Find where the given text appears and provide that cell's center as [x, y] coordinate. 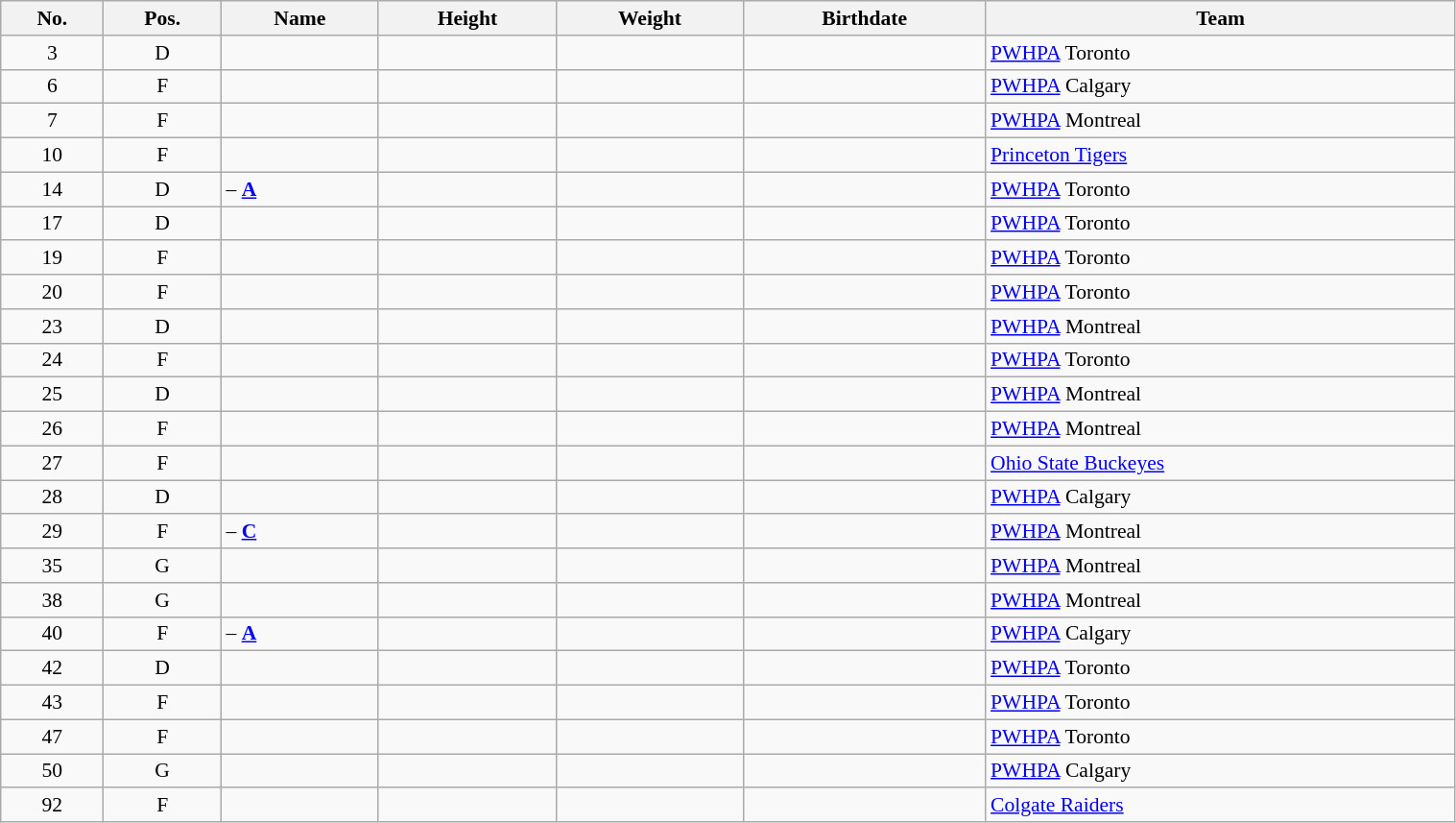
Pos. [162, 18]
23 [52, 327]
7 [52, 121]
42 [52, 668]
– C [299, 532]
24 [52, 360]
Birthdate [864, 18]
10 [52, 156]
92 [52, 806]
Name [299, 18]
19 [52, 258]
Team [1221, 18]
29 [52, 532]
Colgate Raiders [1221, 806]
17 [52, 224]
14 [52, 189]
Height [466, 18]
26 [52, 429]
Weight [651, 18]
38 [52, 600]
25 [52, 395]
27 [52, 463]
20 [52, 292]
40 [52, 634]
28 [52, 497]
Ohio State Buckeyes [1221, 463]
Princeton Tigers [1221, 156]
No. [52, 18]
43 [52, 703]
47 [52, 737]
3 [52, 53]
35 [52, 566]
50 [52, 771]
6 [52, 86]
